From the cell containing the given text, extract its center point as (x, y) coordinate. 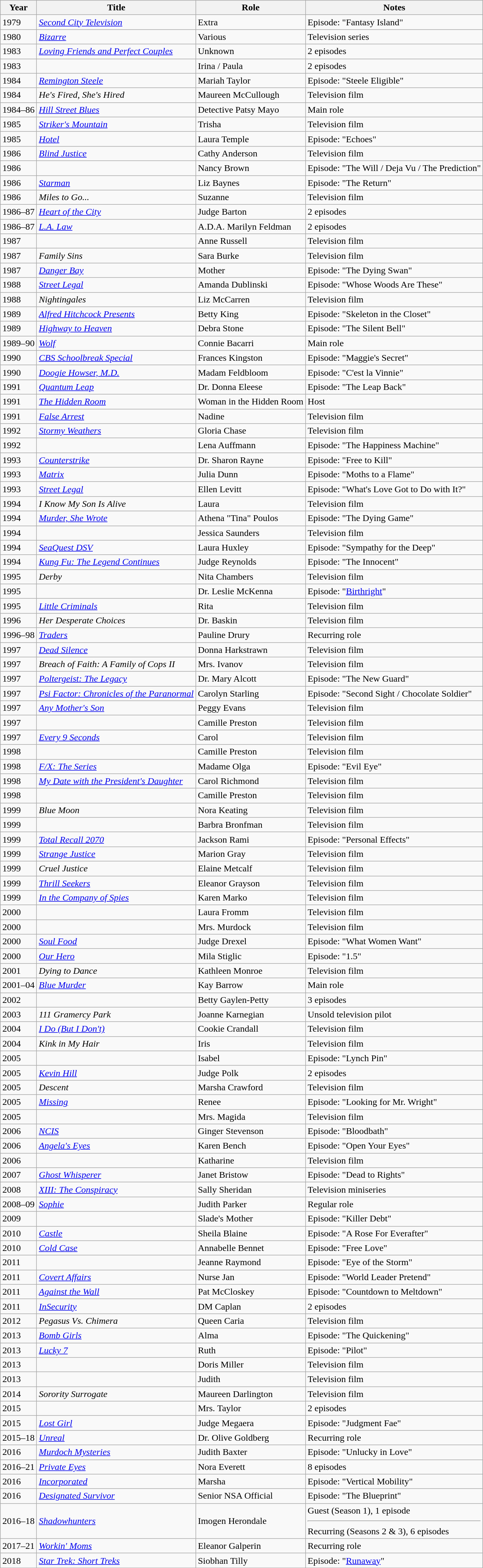
CBS Schoolbreak Special (117, 358)
Cookie Crandall (251, 1029)
Rita (251, 606)
NCIS (117, 1131)
2002 (18, 1000)
Carol Richmond (251, 781)
Highway to Heaven (117, 329)
Mila Stiglic (251, 956)
Kevin Hill (117, 1073)
Jackson Rami (251, 839)
Betty Gaylen-Petty (251, 1000)
111 Gramercy Park (117, 1014)
Traders (117, 635)
Nora Keating (251, 810)
Total Recall 2070 (117, 839)
Maureen Darlington (251, 1394)
Counterstrike (117, 460)
Episode: "Eye of the Storm" (394, 1262)
Athena "Tina" Poulos (251, 518)
Episode: "Countdown to Meltdown" (394, 1292)
Every 9 Seconds (117, 737)
Annabelle Bennet (251, 1248)
Episode: "Unlucky in Love" (394, 1452)
Judith (251, 1379)
Covert Affairs (117, 1277)
Episode: "The Leap Back" (394, 387)
Kay Barrow (251, 985)
He's Fired, She's Hired (117, 95)
Pat McCloskey (251, 1292)
SeaQuest DSV (117, 547)
Irina / Paula (251, 66)
Sophie (117, 1204)
Blue Murder (117, 985)
Liz McCarren (251, 299)
Episode: "Free Love" (394, 1248)
Wolf (117, 343)
2012 (18, 1321)
Our Hero (117, 956)
Woman in the Hidden Room (251, 401)
Episode: "Dead to Rights" (394, 1175)
Doogie Howser, M.D. (117, 372)
Episode: "The Innocent" (394, 562)
Psi Factor: Chronicles of the Paranormal (117, 694)
Sally Sheridan (251, 1190)
Julia Dunn (251, 475)
Elaine Metcalf (251, 868)
Judge Megaera (251, 1423)
Host (394, 401)
Jeanne Raymond (251, 1262)
2001–04 (18, 985)
Dr. Mary Alcott (251, 679)
Second City Television (117, 22)
Bomb Girls (117, 1335)
Detective Patsy Mayo (251, 110)
Nancy Brown (251, 168)
Derby (117, 577)
Lena Auffmann (251, 445)
Liz Baynes (251, 183)
8 episodes (394, 1467)
Thrill Seekers (117, 883)
Pegasus Vs. Chimera (117, 1321)
Kung Fu: The Legend Continues (117, 562)
Unsold television pilot (394, 1014)
Doris Miller (251, 1365)
Notes (394, 8)
1980 (18, 37)
Nora Everett (251, 1467)
Episode: "The Quickening" (394, 1335)
Episode: "The Blueprint" (394, 1496)
1979 (18, 22)
F/X: The Series (117, 766)
I Know My Son Is Alive (117, 504)
Judith Baxter (251, 1452)
Episode: "Vertical Mobility" (394, 1481)
Episode: "Looking for Mr. Wright" (394, 1102)
Madam Feldbloom (251, 372)
Episode: "Pilot" (394, 1350)
Strange Justice (117, 854)
Episode: "Second Sight / Chocolate Soldier" (394, 694)
Striker's Mountain (117, 124)
Marsha Crawford (251, 1087)
Ghost Whisperer (117, 1175)
Episode: "The Dying Swan" (394, 270)
1984–86 (18, 110)
Kathleen Monroe (251, 971)
InSecurity (117, 1306)
2016–21 (18, 1467)
Marion Gray (251, 854)
Isabel (251, 1058)
Episode: "C'est la Vinnie" (394, 372)
Unreal (117, 1438)
2007 (18, 1175)
Episode: "Moths to a Flame" (394, 475)
2008 (18, 1190)
Mother (251, 270)
2017–21 (18, 1546)
Ruth (251, 1350)
Karen Bench (251, 1146)
Dr. Donna Eleese (251, 387)
2014 (18, 1394)
Shadowhunters (117, 1521)
Episode: "Free to Kill" (394, 460)
Dead Silence (117, 650)
L.A. Law (117, 227)
Any Mother's Son (117, 708)
Regular role (394, 1204)
Gloria Chase (251, 431)
Siobhan Tilly (251, 1560)
Episode: "Maggie's Secret" (394, 358)
Laura Temple (251, 139)
Judge Reynolds (251, 562)
Episode: "Killer Debt" (394, 1219)
Loving Friends and Perfect Couples (117, 51)
Lost Girl (117, 1423)
Dr. Sharon Rayne (251, 460)
My Date with the President's Daughter (117, 781)
XIII: The Conspiracy (117, 1190)
Various (251, 37)
Anne Russell (251, 241)
Sara Burke (251, 256)
Mrs. Murdock (251, 927)
Judith Parker (251, 1204)
Sheila Blaine (251, 1233)
Mrs. Ivanov (251, 664)
Maureen McCullough (251, 95)
Judge Barton (251, 212)
2015–18 (18, 1438)
1989–90 (18, 343)
Nightingales (117, 299)
Laura (251, 504)
Episode: "Lynch Pin" (394, 1058)
Matrix (117, 475)
Marsha (251, 1481)
Episode: "What Women Want" (394, 942)
Betty King (251, 314)
Soul Food (117, 942)
Starman (117, 183)
Cathy Anderson (251, 153)
3 episodes (394, 1000)
Judge Polk (251, 1073)
Episode: "Birthright" (394, 591)
Murdoch Mysteries (117, 1452)
Alma (251, 1335)
Star Trek: Short Treks (117, 1560)
Jessica Saunders (251, 533)
1996 (18, 620)
Remington Steele (117, 81)
Episode: "The Return" (394, 183)
Quantum Leap (117, 387)
Episode: "The Will / Deja Vu / The Prediction" (394, 168)
Role (251, 8)
Episode: "The New Guard" (394, 679)
Danger Bay (117, 270)
Missing (117, 1102)
Ellen Levitt (251, 489)
Against the Wall (117, 1292)
2016–18 (18, 1521)
1996–98 (18, 635)
Episode: "Echoes" (394, 139)
Peggy Evans (251, 708)
Janet Bristow (251, 1175)
Incorporated (117, 1481)
Alfred Hitchcock Presents (117, 314)
Nurse Jan (251, 1277)
Workin' Moms (117, 1546)
Murder, She Wrote (117, 518)
Episode: "Personal Effects" (394, 839)
Eleanor Grayson (251, 883)
Descent (117, 1087)
Year (18, 8)
Episode: "The Happiness Machine" (394, 445)
Lucky 7 (117, 1350)
Episode: "Sympathy for the Deep" (394, 547)
Episode: "What's Love Got to Do with It?" (394, 489)
Eleanor Galperin (251, 1546)
Miles to Go... (117, 197)
Episode: "Evil Eye" (394, 766)
I Do (But I Don't) (117, 1029)
Kink in My Hair (117, 1044)
Episode: "A Rose For Everafter" (394, 1233)
Slade's Mother (251, 1219)
Trisha (251, 124)
DM Caplan (251, 1306)
Connie Bacarri (251, 343)
Mrs. Taylor (251, 1409)
Episode: "The Silent Bell" (394, 329)
Episode: "Steele Eligible" (394, 81)
Episode: "Skeleton in the Closet" (394, 314)
Episode: "Open Your Eyes" (394, 1146)
Cruel Justice (117, 868)
Episode: "The Dying Game" (394, 518)
Nita Chambers (251, 577)
Dr. Baskin (251, 620)
Frances Kingston (251, 358)
False Arrest (117, 416)
Episode: "Bloodbath" (394, 1131)
Hill Street Blues (117, 110)
Laura Huxley (251, 547)
Dr. Leslie McKenna (251, 591)
Mariah Taylor (251, 81)
In the Company of Spies (117, 898)
Television series (394, 37)
Private Eyes (117, 1467)
Extra (251, 22)
Pauline Drury (251, 635)
Angela's Eyes (117, 1146)
Episode: "Runaway" (394, 1560)
Dying to Dance (117, 971)
Designated Survivor (117, 1496)
Guest (Season 1), 1 episode Recurring (Seasons 2 & 3), 6 episodes (394, 1521)
Stormy Weathers (117, 431)
Castle (117, 1233)
Madame Olga (251, 766)
Suzanne (251, 197)
Her Desperate Choices (117, 620)
Judge Drexel (251, 942)
Amanda Dublinski (251, 285)
Hotel (117, 139)
Sorority Surrogate (117, 1394)
Unknown (251, 51)
2018 (18, 1560)
Bizarre (117, 37)
Episode: "World Leader Pretend" (394, 1277)
Poltergeist: The Legacy (117, 679)
Katharine (251, 1160)
Little Criminals (117, 606)
Debra Stone (251, 329)
2008–09 (18, 1204)
Carol (251, 737)
Queen Caria (251, 1321)
Carolyn Starling (251, 694)
Renee (251, 1102)
2003 (18, 1014)
Heart of the City (117, 212)
2009 (18, 1219)
Episode: "1.5" (394, 956)
Iris (251, 1044)
2001 (18, 971)
Senior NSA Official (251, 1496)
Karen Marko (251, 898)
Imogen Herondale (251, 1521)
Nadine (251, 416)
Episode: "Whose Woods Are These" (394, 285)
Joanne Karnegian (251, 1014)
Breach of Faith: A Family of Cops II (117, 664)
A.D.A. Marilyn Feldman (251, 227)
The Hidden Room (117, 401)
Title (117, 8)
Ginger Stevenson (251, 1131)
Mrs. Magida (251, 1117)
Blue Moon (117, 810)
Barbra Bronfman (251, 825)
Episode: "Judgment Fae" (394, 1423)
Donna Harkstrawn (251, 650)
Episode: "Fantasy Island" (394, 22)
Family Sins (117, 256)
Laura Fromm (251, 912)
Cold Case (117, 1248)
Dr. Olive Goldberg (251, 1438)
Television miniseries (394, 1190)
Blind Justice (117, 153)
